Output the (X, Y) coordinate of the center of the cell containing the given text.  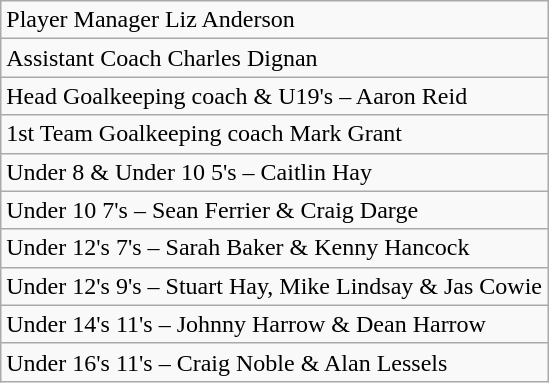
Under 10 7's – Sean Ferrier & Craig Darge (274, 210)
1st Team Goalkeeping coach Mark Grant (274, 134)
Under 14's 11's – Johnny Harrow & Dean Harrow (274, 324)
Under 12's 9's – Stuart Hay, Mike Lindsay & Jas Cowie (274, 286)
Head Goalkeeping coach & U19's – Aaron Reid (274, 96)
Assistant Coach Charles Dignan (274, 58)
Player Manager Liz Anderson (274, 20)
Under 16's 11's – Craig Noble & Alan Lessels (274, 362)
Under 8 & Under 10 5's – Caitlin Hay (274, 172)
Under 12's 7's – Sarah Baker & Kenny Hancock (274, 248)
